Detect which cell encompasses the target text, then output its [x, y] center coordinate. 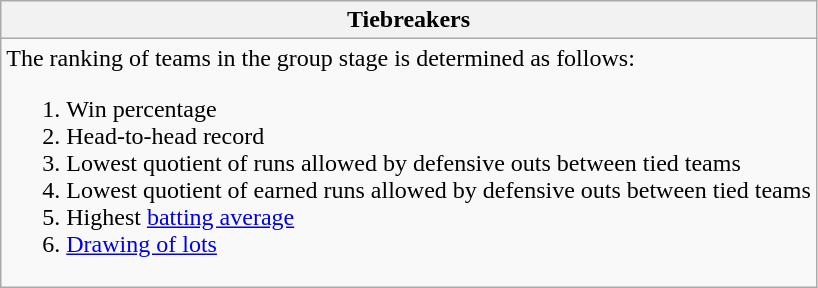
Tiebreakers [409, 20]
